From the cell containing the given text, extract its center point as [X, Y] coordinate. 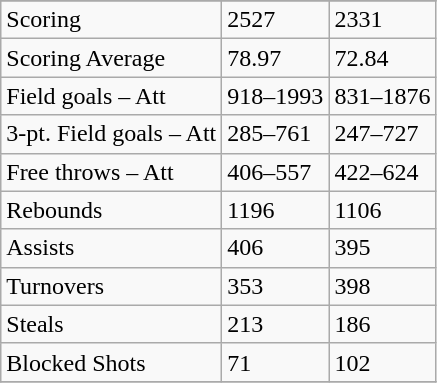
2331 [382, 20]
395 [382, 248]
406 [276, 248]
Turnovers [112, 286]
2527 [276, 20]
406–557 [276, 172]
Scoring [112, 20]
422–624 [382, 172]
Rebounds [112, 210]
71 [276, 362]
Scoring Average [112, 58]
1196 [276, 210]
Blocked Shots [112, 362]
247–727 [382, 134]
398 [382, 286]
72.84 [382, 58]
213 [276, 324]
1106 [382, 210]
3-pt. Field goals – Att [112, 134]
102 [382, 362]
78.97 [276, 58]
353 [276, 286]
Free throws – Att [112, 172]
Assists [112, 248]
918–1993 [276, 96]
831–1876 [382, 96]
186 [382, 324]
285–761 [276, 134]
Steals [112, 324]
Field goals – Att [112, 96]
